Return the (X, Y) coordinate for the center point of the cell that contains the specified text.  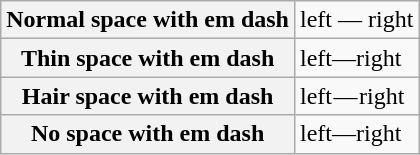
Hair space with em dash (148, 96)
No space with em dash (148, 134)
Thin space with em dash (148, 58)
Normal space with em dash (148, 20)
